Find where the given text appears and provide that cell's center as (x, y) coordinate. 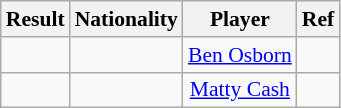
Player (240, 19)
Matty Cash (240, 90)
Ben Osborn (240, 55)
Nationality (126, 19)
Result (36, 19)
Ref (318, 19)
